Search for the cell housing the specified text and yield its (x, y) center coordinate. 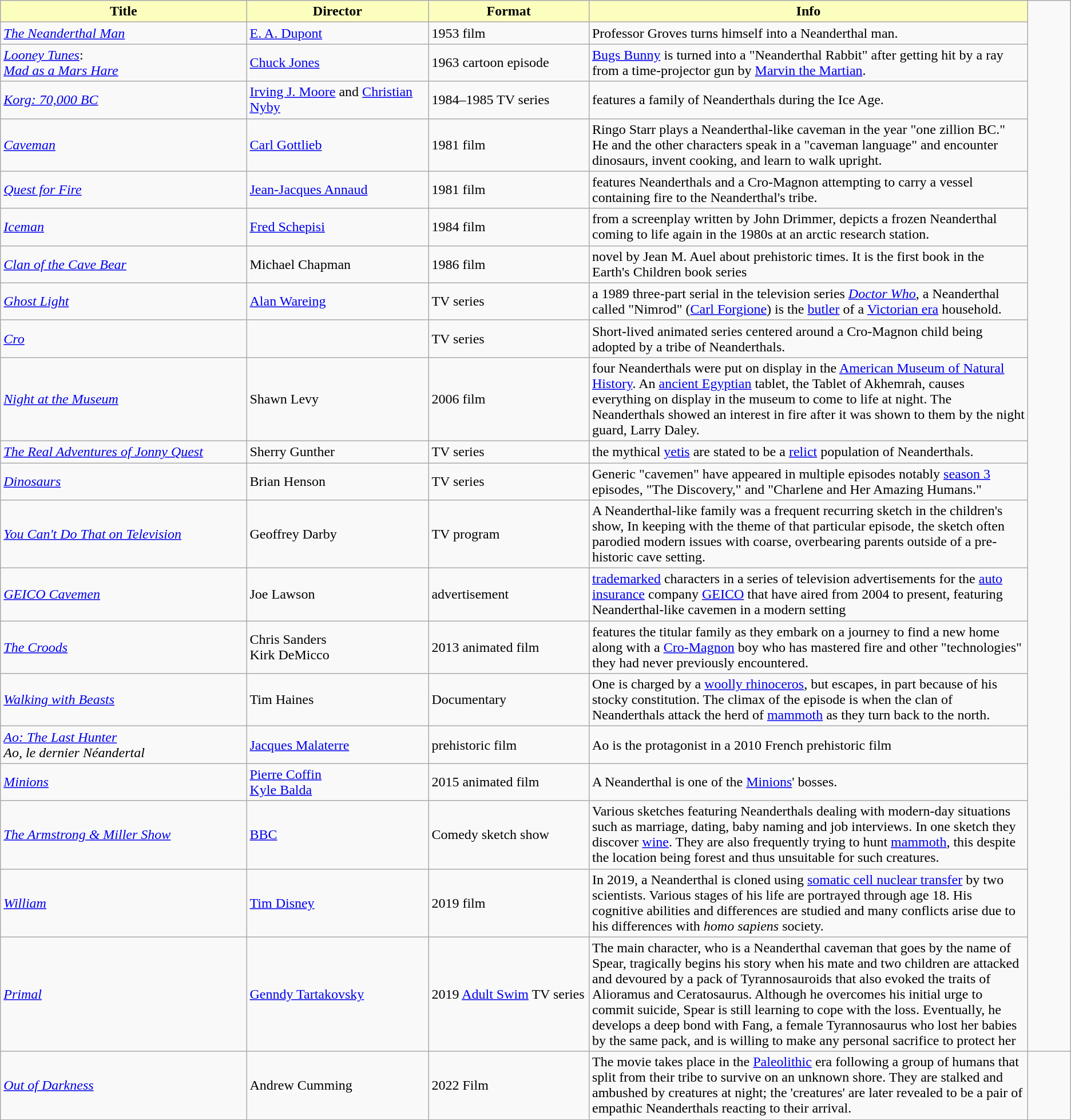
Ao is the protagonist in a 2010 French prehistoric film (808, 745)
Clan of the Cave Bear (124, 264)
Generic "cavemen" have appeared in multiple episodes notably season 3 episodes, "The Discovery," and "Charlene and Her Amazing Humans." (808, 481)
2013 animated film (509, 647)
Director (338, 11)
Ao: The Last Hunter Ao, le dernier Néandertal (124, 745)
The Croods (124, 647)
BBC (338, 834)
You Can't Do That on Television (124, 535)
Joe Lawson (338, 595)
Pierre CoffinKyle Balda (338, 782)
Format (509, 11)
Alan Wareing (338, 301)
E. A. Dupont (338, 33)
Carl Gottlieb (338, 145)
Tim Haines (338, 700)
Documentary (509, 700)
1953 film (509, 33)
Korg: 70,000 BC (124, 100)
Comedy sketch show (509, 834)
features Neanderthals and a Cro-Magnon attempting to carry a vessel containing fire to the Neanderthal's tribe. (808, 190)
Shawn Levy (338, 399)
Chuck Jones (338, 63)
Walking with Beasts (124, 700)
Geoffrey Darby (338, 535)
Dinosaurs (124, 481)
1984 film (509, 227)
Cro (124, 339)
Primal (124, 994)
features a family of Neanderthals during the Ice Age. (808, 100)
Out of Darkness (124, 1085)
Brian Henson (338, 481)
2019 Adult Swim TV series (509, 994)
2022 Film (509, 1085)
Chris Sanders Kirk DeMicco (338, 647)
from a screenplay written by John Drimmer, depicts a frozen Neanderthal coming to life again in the 1980s at an arctic research station. (808, 227)
Caveman (124, 145)
prehistoric film (509, 745)
The Armstrong & Miller Show (124, 834)
Bugs Bunny is turned into a "Neanderthal Rabbit" after getting hit by a ray from a time-projector gun by Marvin the Martian. (808, 63)
Michael Chapman (338, 264)
Irving J. Moore and Christian Nyby (338, 100)
Looney Tunes: Mad as a Mars Hare (124, 63)
Info (808, 11)
Professor Groves turns himself into a Neanderthal man. (808, 33)
1986 film (509, 264)
A Neanderthal is one of the Minions' bosses. (808, 782)
William (124, 903)
Genndy Tartakovsky (338, 994)
Fred Schepisi (338, 227)
Iceman (124, 227)
The Neanderthal Man (124, 33)
Minions (124, 782)
Ghost Light (124, 301)
TV program (509, 535)
Andrew Cumming (338, 1085)
Short-lived animated series centered around a Cro-Magnon child being adopted by a tribe of Neanderthals. (808, 339)
the mythical yetis are stated to be a relict population of Neanderthals. (808, 452)
Jacques Malaterre (338, 745)
2006 film (509, 399)
1963 cartoon episode (509, 63)
Night at the Museum (124, 399)
Title (124, 11)
Sherry Gunther (338, 452)
advertisement (509, 595)
2015 animated film (509, 782)
Tim Disney (338, 903)
novel by Jean M. Auel about prehistoric times. It is the first book in the Earth's Children book series (808, 264)
1984–1985 TV series (509, 100)
2019 film (509, 903)
The Real Adventures of Jonny Quest (124, 452)
Quest for Fire (124, 190)
Jean-Jacques Annaud (338, 190)
GEICO Cavemen (124, 595)
